Determine the [x, y] coordinate at the center of the cell enclosing the given text.  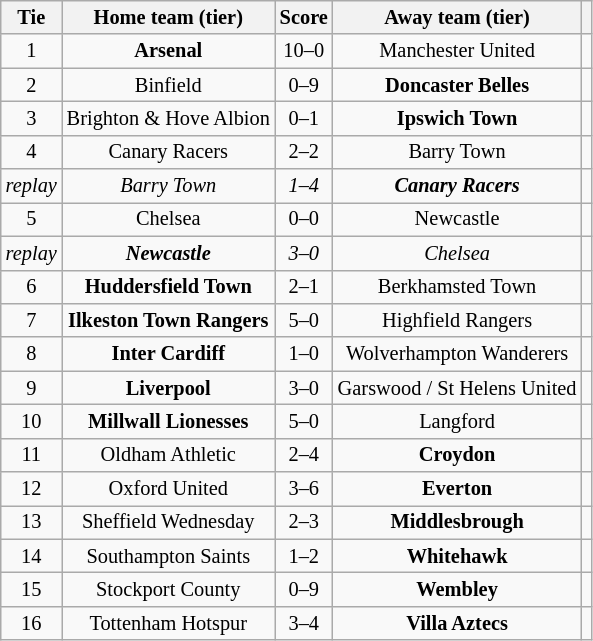
0–1 [304, 118]
Croydon [458, 455]
Berkhamsted Town [458, 287]
7 [32, 320]
0–0 [304, 219]
8 [32, 354]
9 [32, 388]
Binfield [168, 85]
Manchester United [458, 51]
Wolverhampton Wanderers [458, 354]
2–1 [304, 287]
2–4 [304, 455]
Huddersfield Town [168, 287]
14 [32, 556]
Wembley [458, 589]
Inter Cardiff [168, 354]
1–2 [304, 556]
3–6 [304, 489]
Highfield Rangers [458, 320]
2 [32, 85]
Ilkeston Town Rangers [168, 320]
Ipswich Town [458, 118]
Liverpool [168, 388]
Whitehawk [458, 556]
Doncaster Belles [458, 85]
Home team (tier) [168, 17]
Sheffield Wednesday [168, 522]
2–3 [304, 522]
Southampton Saints [168, 556]
Tie [32, 17]
Stockport County [168, 589]
15 [32, 589]
Oldham Athletic [168, 455]
1–4 [304, 186]
12 [32, 489]
2–2 [304, 152]
Brighton & Hove Albion [168, 118]
5 [32, 219]
10–0 [304, 51]
Tottenham Hotspur [168, 623]
Away team (tier) [458, 17]
6 [32, 287]
Villa Aztecs [458, 623]
Score [304, 17]
Everton [458, 489]
Garswood / St Helens United [458, 388]
Oxford United [168, 489]
Arsenal [168, 51]
1 [32, 51]
3–4 [304, 623]
1–0 [304, 354]
10 [32, 421]
16 [32, 623]
3 [32, 118]
11 [32, 455]
Langford [458, 421]
13 [32, 522]
Middlesbrough [458, 522]
4 [32, 152]
Millwall Lionesses [168, 421]
